Capture the cell that displays the provided text and extract its (X, Y) central coordinate. 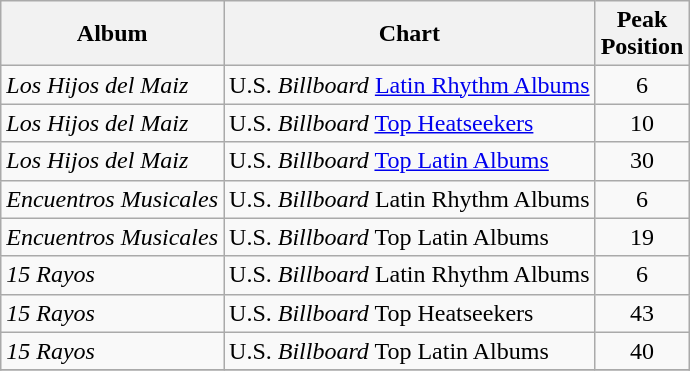
Album (112, 34)
PeakPosition (642, 34)
19 (642, 237)
43 (642, 313)
10 (642, 123)
40 (642, 351)
30 (642, 161)
Chart (410, 34)
